Output the (x, y) coordinate of the center of the cell containing the given text.  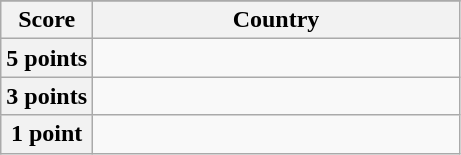
Score (47, 20)
3 points (47, 96)
1 point (47, 134)
5 points (47, 58)
Country (276, 20)
